Scan for the cell matching the given text and deliver its (x, y) coordinate at center. 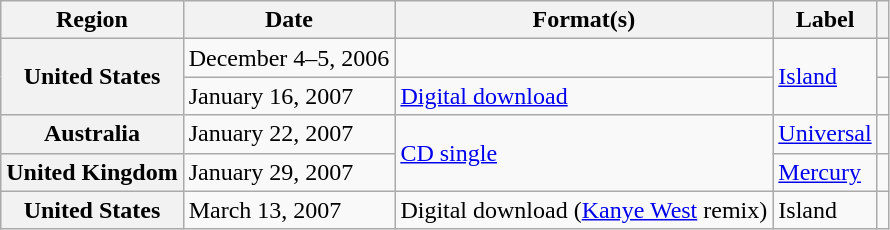
January 22, 2007 (289, 134)
January 16, 2007 (289, 96)
Australia (92, 134)
Digital download (Kanye West remix) (584, 210)
Region (92, 20)
March 13, 2007 (289, 210)
United Kingdom (92, 172)
Date (289, 20)
CD single (584, 153)
Label (825, 20)
Digital download (584, 96)
December 4–5, 2006 (289, 58)
January 29, 2007 (289, 172)
Universal (825, 134)
Mercury (825, 172)
Format(s) (584, 20)
